Identify which cell holds the provided text, then report its [x, y] central coordinate. 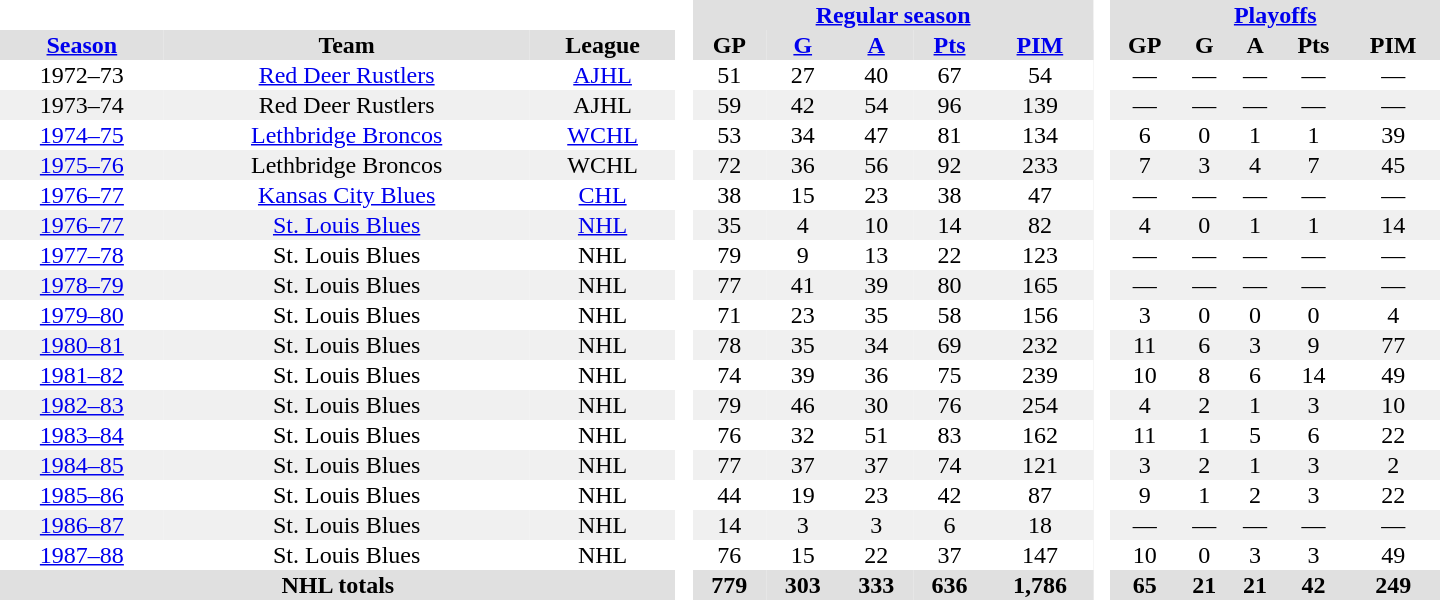
Season [82, 45]
69 [950, 345]
1983–84 [82, 435]
1,786 [1040, 585]
96 [950, 105]
46 [802, 405]
59 [730, 105]
162 [1040, 435]
CHL [603, 195]
333 [876, 585]
Regular season [894, 15]
67 [950, 75]
233 [1040, 165]
41 [802, 285]
19 [802, 495]
1972–73 [82, 75]
83 [950, 435]
80 [950, 285]
121 [1040, 465]
78 [730, 345]
1975–76 [82, 165]
779 [730, 585]
239 [1040, 375]
1986–87 [82, 525]
32 [802, 435]
1978–79 [82, 285]
254 [1040, 405]
18 [1040, 525]
1985–86 [82, 495]
1979–80 [82, 315]
232 [1040, 345]
75 [950, 375]
45 [1393, 165]
92 [950, 165]
71 [730, 315]
58 [950, 315]
1974–75 [82, 135]
1981–82 [82, 375]
1977–78 [82, 255]
5 [1256, 435]
1980–81 [82, 345]
Team [347, 45]
8 [1204, 375]
72 [730, 165]
65 [1144, 585]
156 [1040, 315]
147 [1040, 555]
1987–88 [82, 555]
40 [876, 75]
139 [1040, 105]
636 [950, 585]
249 [1393, 585]
81 [950, 135]
44 [730, 495]
13 [876, 255]
1984–85 [82, 465]
1982–83 [82, 405]
Kansas City Blues [347, 195]
82 [1040, 225]
56 [876, 165]
87 [1040, 495]
NHL totals [338, 585]
League [603, 45]
165 [1040, 285]
Playoffs [1275, 15]
123 [1040, 255]
53 [730, 135]
134 [1040, 135]
303 [802, 585]
27 [802, 75]
30 [876, 405]
1973–74 [82, 105]
